Locate the cell with the specified text and output its (x, y) center coordinate. 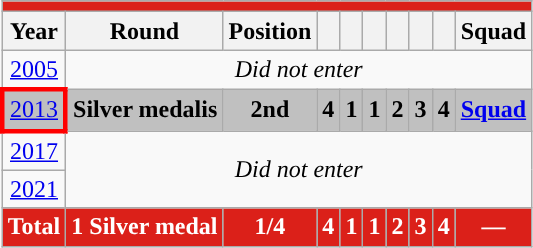
Position (270, 31)
— (493, 227)
2005 (34, 70)
1 Silver medal (144, 227)
1/4 (270, 227)
Silver medalis (144, 110)
2013 (34, 110)
Total (34, 227)
2nd (270, 110)
2017 (34, 150)
Round (144, 31)
2021 (34, 189)
Year (34, 31)
